Scan for the cell matching the given text and deliver its (X, Y) coordinate at center. 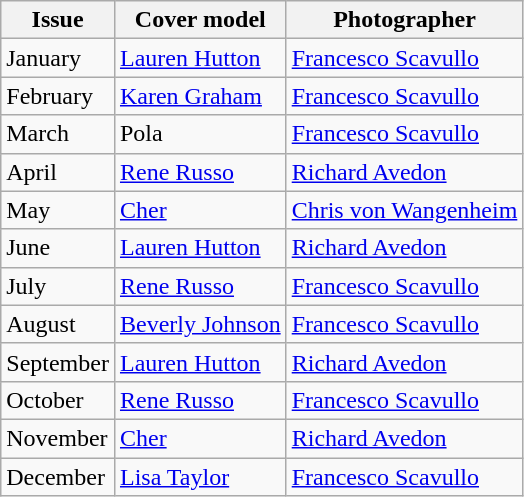
Karen Graham (200, 96)
December (58, 477)
Cover model (200, 20)
October (58, 400)
Beverly Johnson (200, 324)
September (58, 362)
February (58, 96)
July (58, 286)
May (58, 210)
Lisa Taylor (200, 477)
June (58, 248)
November (58, 438)
April (58, 172)
Issue (58, 20)
Pola (200, 134)
August (58, 324)
March (58, 134)
Chris von Wangenheim (404, 210)
Photographer (404, 20)
January (58, 58)
